Identify which cell holds the provided text, then report its [X, Y] central coordinate. 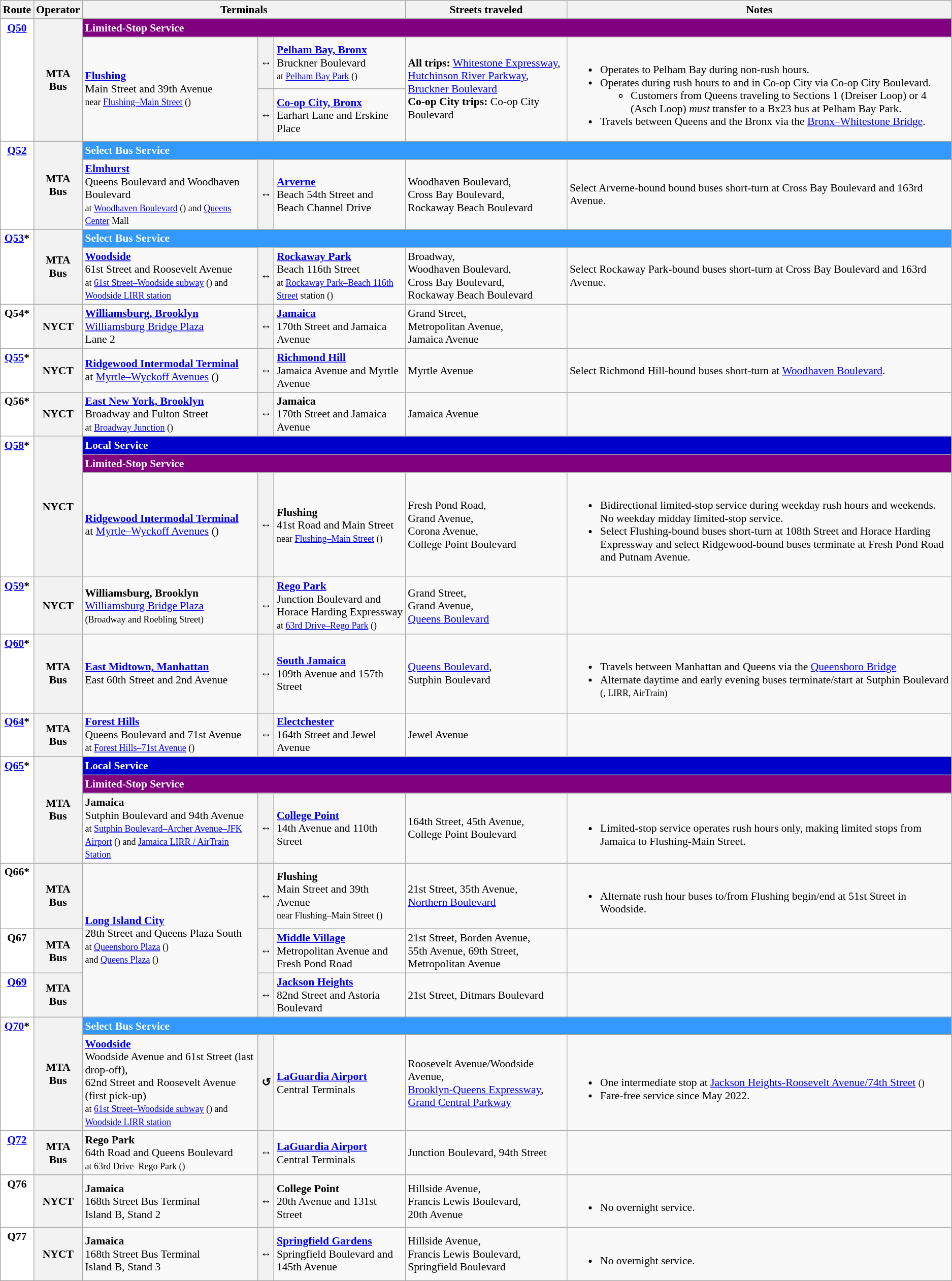
Q76 [17, 1201]
Terminals [244, 10]
Select Richmond Hill-bound buses short-turn at Woodhaven Boulevard. [760, 371]
Jamaica Avenue [486, 414]
164th Street, 45th Avenue,College Point Boulevard [486, 828]
Jamaica168th Street Bus TerminalIsland B, Stand 3 [170, 1254]
21st Street, Borden Avenue,55th Avenue, 69th Street, Metropolitan Avenue [486, 951]
Broadway,Woodhaven Boulevard,Cross Bay Boulevard,Rockaway Beach Boulevard [486, 276]
Route [17, 10]
Q65* [17, 810]
Q60* [17, 673]
East Midtown, ManhattanEast 60th Street and 2nd Avenue [170, 673]
Rego Park64th Road and Queens Boulevardat 63rd Drive–Rego Park () [170, 1153]
Richmond HillJamaica Avenue and Myrtle Avenue [340, 371]
Hillside Avenue,Francis Lewis Boulevard,20th Avenue [486, 1201]
Limited-stop service operates rush hours only, making limited stops from Jamaica to Flushing-Main Street. [760, 828]
Hillside Avenue,Francis Lewis Boulevard,Springfield Boulevard [486, 1254]
Q67 [17, 951]
Williamsburg, BrooklynWilliamsburg Bridge Plaza(Broadway and Roebling Street) [170, 606]
Streets traveled [486, 10]
South Jamaica109th Avenue and 157th Street [340, 673]
Junction Boulevard, 94th Street [486, 1153]
21st Street, 35th Avenue,Northern Boulevard [486, 896]
Pelham Bay, BronxBruckner Boulevardat Pelham Bay Park () [340, 63]
ElmhurstQueens Boulevard and Woodhaven Boulevardat Woodhaven Boulevard () and Queens Center Mall [170, 194]
Electchester164th Street and Jewel Avenue [340, 735]
Q52 [17, 186]
Q70* [17, 1074]
One intermediate stop at Jackson Heights-Roosevelt Avenue/74th Street ()Fare-free service since May 2022. [760, 1083]
Forest HillsQueens Boulevard and 71st Avenueat Forest Hills–71st Avenue () [170, 735]
East New York, BrooklynBroadway and Fulton Streetat Broadway Junction () [170, 414]
Rego ParkJunction Boulevard and Horace Harding Expresswayat 63rd Drive–Rego Park () [340, 606]
Long Island City28th Street and Queens Plaza Southat Queensboro Plaza ()and Queens Plaza () [170, 940]
JamaicaSutphin Boulevard and 94th Avenueat Sutphin Boulevard–Archer Avenue–JFK Airport () and Jamaica LIRR / AirTrain Station [170, 828]
Fresh Pond Road,Grand Avenue,Corona Avenue,College Point Boulevard [486, 525]
Q55* [17, 371]
Woodhaven Boulevard,Cross Bay Boulevard,Rockaway Beach Boulevard [486, 194]
Jackson Heights82nd Street and Astoria Boulevard [340, 995]
Rockaway ParkBeach 116th Streetat Rockaway Park–Beach 116th Street station () [340, 276]
↺ [266, 1083]
Queens Boulevard,Sutphin Boulevard [486, 673]
Q59* [17, 606]
Notes [760, 10]
ArverneBeach 54th Street and Beach Channel Drive [340, 194]
Springfield GardensSpringfield Boulevard and 145th Avenue [340, 1254]
Select Arverne-bound bound buses short-turn at Cross Bay Boulevard and 163rd Avenue. [760, 194]
Q64* [17, 735]
Q69 [17, 995]
Q50 [17, 80]
Williamsburg, BrooklynWilliamsburg Bridge PlazaLane 2 [170, 327]
All trips: Whitestone Expressway,Hutchinson River Parkway,Bruckner BoulevardCo-op City trips: Co-op City Boulevard [486, 89]
Middle VillageMetropolitan Avenue and Fresh Pond Road [340, 951]
21st Street, Ditmars Boulevard [486, 995]
Q72 [17, 1153]
Q58* [17, 507]
Grand Street,Grand Avenue,Queens Boulevard [486, 606]
Q53* [17, 267]
Co-op City, BronxEarhart Lane and Erskine Place [340, 116]
Q66* [17, 896]
Jewel Avenue [486, 735]
Q54* [17, 327]
Woodside61st Street and Roosevelt Avenueat 61st Street–Woodside subway () and Woodside LIRR station [170, 276]
College Point20th Avenue and 131st Street [340, 1201]
Alternate rush hour buses to/from Flushing begin/end at 51st Street in Woodside. [760, 896]
Q77 [17, 1254]
Flushing41st Road and Main Streetnear Flushing–Main Street () [340, 525]
Select Rockaway Park-bound buses short-turn at Cross Bay Boulevard and 163rd Avenue. [760, 276]
Q56* [17, 414]
Jamaica168th Street Bus TerminalIsland B, Stand 2 [170, 1201]
Grand Street,Metropolitan Avenue,Jamaica Avenue [486, 327]
Roosevelt Avenue/Woodside Avenue,Brooklyn-Queens Expressway,Grand Central Parkway [486, 1083]
Operator [58, 10]
College Point14th Avenue and 110th Street [340, 828]
Myrtle Avenue [486, 371]
